Pinpoint the cell where the given text exists, returning its (X, Y) midpoint coordinate. 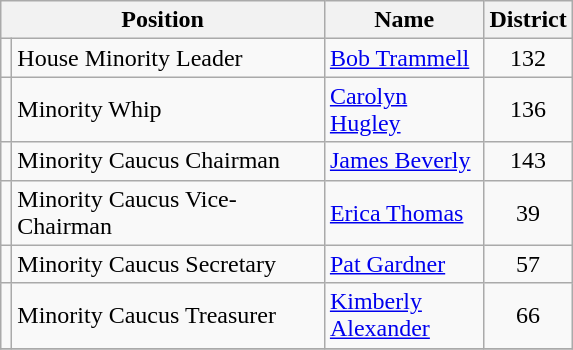
57 (528, 264)
136 (528, 110)
Minority Caucus Chairman (168, 161)
James Beverly (404, 161)
Pat Gardner (404, 264)
Kimberly Alexander (404, 316)
House Minority Leader (168, 58)
132 (528, 58)
Bob Trammell (404, 58)
Name (404, 20)
Minority Whip (168, 110)
66 (528, 316)
Erica Thomas (404, 212)
Carolyn Hugley (404, 110)
Minority Caucus Treasurer (168, 316)
Minority Caucus Secretary (168, 264)
Position (163, 20)
39 (528, 212)
Minority Caucus Vice-Chairman (168, 212)
143 (528, 161)
District (528, 20)
